Capture the cell that displays the provided text and extract its (x, y) central coordinate. 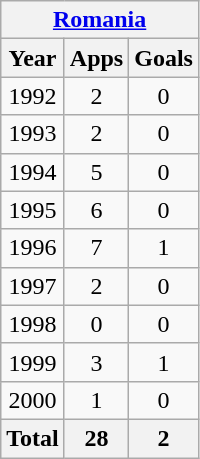
1994 (33, 172)
1996 (33, 248)
1992 (33, 96)
Year (33, 58)
Romania (100, 20)
Total (33, 438)
1997 (33, 286)
28 (96, 438)
7 (96, 248)
Apps (96, 58)
5 (96, 172)
2000 (33, 400)
1995 (33, 210)
6 (96, 210)
1993 (33, 134)
Goals (164, 58)
1999 (33, 362)
3 (96, 362)
1998 (33, 324)
